For the text-containing cell, return its midpoint in (X, Y) coordinate format. 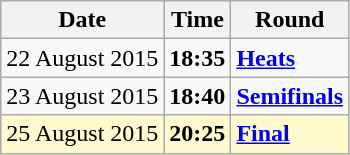
Date (82, 20)
18:35 (198, 58)
23 August 2015 (82, 96)
Final (290, 134)
22 August 2015 (82, 58)
Round (290, 20)
18:40 (198, 96)
Heats (290, 58)
20:25 (198, 134)
Time (198, 20)
Semifinals (290, 96)
25 August 2015 (82, 134)
